Output the [X, Y] coordinate of the center of the cell containing the given text.  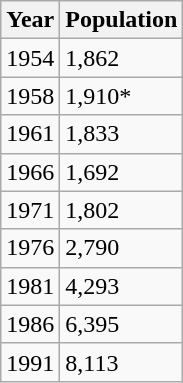
1991 [30, 362]
Population [122, 20]
6,395 [122, 324]
1,802 [122, 210]
1,833 [122, 134]
Year [30, 20]
1971 [30, 210]
1981 [30, 286]
8,113 [122, 362]
1954 [30, 58]
1,862 [122, 58]
1958 [30, 96]
1986 [30, 324]
4,293 [122, 286]
1961 [30, 134]
1,910* [122, 96]
2,790 [122, 248]
1966 [30, 172]
1,692 [122, 172]
1976 [30, 248]
